Identify which cell holds the provided text, then report its [x, y] central coordinate. 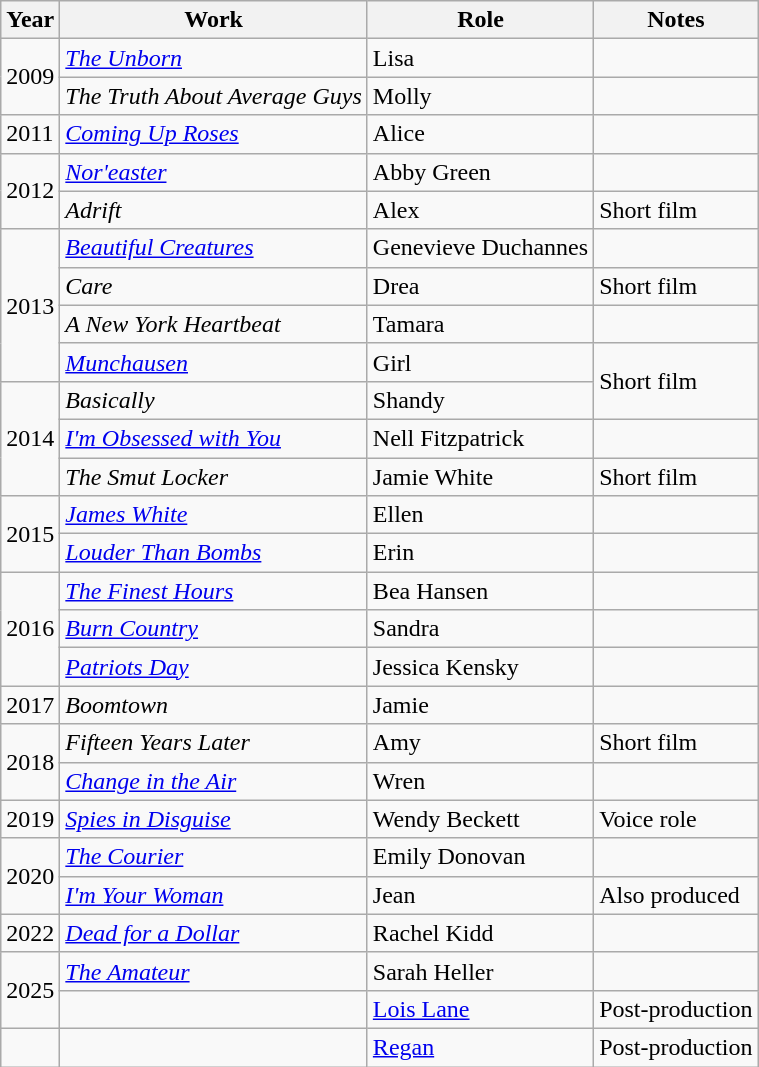
The Finest Hours [214, 591]
Adrift [214, 210]
Jean [480, 895]
Erin [480, 553]
Nor'easter [214, 172]
Beautiful Creatures [214, 248]
A New York Heartbeat [214, 324]
Patriots Day [214, 667]
2009 [30, 77]
2015 [30, 534]
Drea [480, 286]
2018 [30, 762]
Lisa [480, 58]
Care [214, 286]
Sandra [480, 629]
Abby Green [480, 172]
Sarah Heller [480, 971]
Dead for a Dollar [214, 933]
2022 [30, 933]
I'm Your Woman [214, 895]
Fifteen Years Later [214, 743]
Boomtown [214, 705]
Bea Hansen [480, 591]
Nell Fitzpatrick [480, 438]
Tamara [480, 324]
Genevieve Duchannes [480, 248]
Change in the Air [214, 781]
Emily Donovan [480, 857]
Year [30, 20]
James White [214, 515]
2013 [30, 305]
Spies in Disguise [214, 819]
Burn Country [214, 629]
Jessica Kensky [480, 667]
Louder Than Bombs [214, 553]
Amy [480, 743]
The Unborn [214, 58]
Shandy [480, 400]
Munchausen [214, 362]
Jamie [480, 705]
Role [480, 20]
2014 [30, 438]
The Smut Locker [214, 477]
2019 [30, 819]
Wendy Beckett [480, 819]
2025 [30, 990]
Lois Lane [480, 1009]
Also produced [676, 895]
Girl [480, 362]
Molly [480, 96]
Alice [480, 134]
Notes [676, 20]
Rachel Kidd [480, 933]
2012 [30, 191]
Ellen [480, 515]
I'm Obsessed with You [214, 438]
Jamie White [480, 477]
Wren [480, 781]
2011 [30, 134]
2016 [30, 629]
2020 [30, 876]
Voice role [676, 819]
The Truth About Average Guys [214, 96]
2017 [30, 705]
Regan [480, 1047]
Work [214, 20]
Alex [480, 210]
Coming Up Roses [214, 134]
The Courier [214, 857]
Basically [214, 400]
The Amateur [214, 971]
